Scan for the cell matching the given text and deliver its [x, y] coordinate at center. 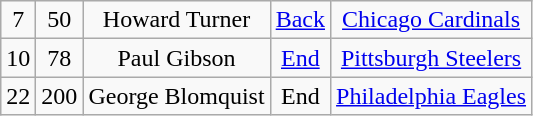
22 [18, 96]
George Blomquist [176, 96]
7 [18, 20]
Chicago Cardinals [432, 20]
Philadelphia Eagles [432, 96]
Howard Turner [176, 20]
Pittsburgh Steelers [432, 58]
Back [300, 20]
10 [18, 58]
Paul Gibson [176, 58]
200 [60, 96]
78 [60, 58]
50 [60, 20]
